Determine the (x, y) coordinate at the center of the cell enclosing the given text.  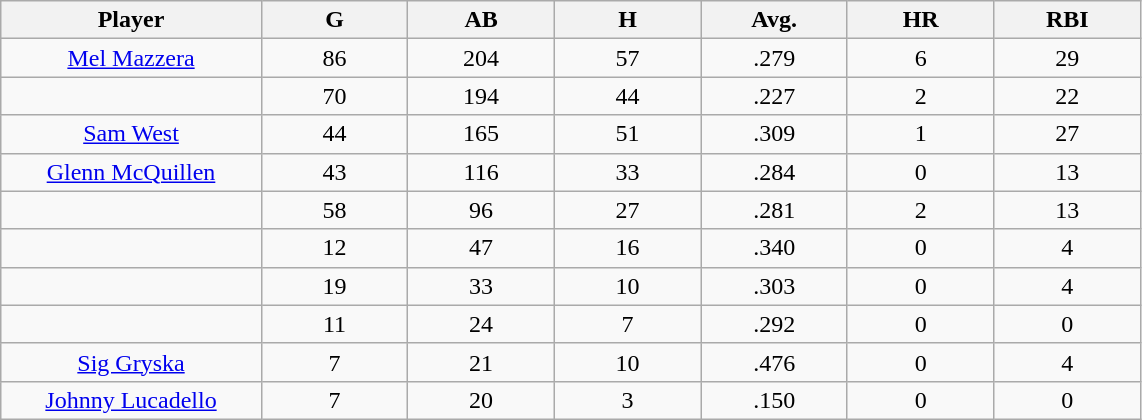
.227 (774, 96)
Mel Mazzera (132, 58)
12 (334, 248)
96 (482, 210)
.281 (774, 210)
.309 (774, 134)
H (628, 20)
.284 (774, 172)
RBI (1068, 20)
57 (628, 58)
116 (482, 172)
204 (482, 58)
.150 (774, 400)
70 (334, 96)
Johnny Lucadello (132, 400)
AB (482, 20)
.476 (774, 362)
Sig Gryska (132, 362)
6 (920, 58)
11 (334, 324)
Glenn McQuillen (132, 172)
24 (482, 324)
Sam West (132, 134)
Avg. (774, 20)
HR (920, 20)
.292 (774, 324)
58 (334, 210)
22 (1068, 96)
194 (482, 96)
Player (132, 20)
21 (482, 362)
165 (482, 134)
20 (482, 400)
51 (628, 134)
86 (334, 58)
29 (1068, 58)
43 (334, 172)
1 (920, 134)
19 (334, 286)
3 (628, 400)
16 (628, 248)
.340 (774, 248)
G (334, 20)
.279 (774, 58)
47 (482, 248)
.303 (774, 286)
